Search for the cell housing the specified text and yield its (X, Y) center coordinate. 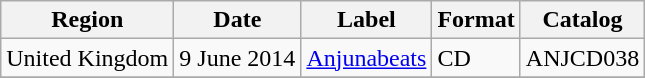
United Kingdom (88, 58)
Label (366, 20)
CD (476, 58)
Format (476, 20)
9 June 2014 (238, 58)
ANJCD038 (582, 58)
Date (238, 20)
Anjunabeats (366, 58)
Region (88, 20)
Catalog (582, 20)
